Provide the [x, y] coordinate of the cell's center where the given text is located.  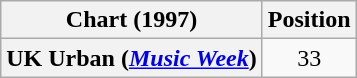
Chart (1997) [132, 20]
UK Urban (Music Week) [132, 58]
33 [309, 58]
Position [309, 20]
